For the text-containing cell, return its midpoint in (x, y) coordinate format. 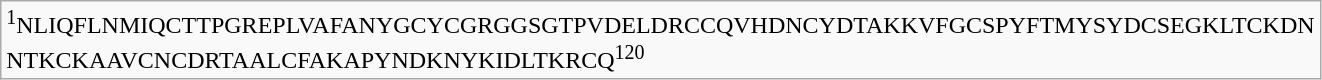
1NLIQFLNMIQCTTPGREPLVAFANYGCYCGRGGSGTPVDELDRCCQVHDNCYDTAKKVFGCSPYFTMYSYDCSEGKLTCKDNNTKCKAAVCNCDRTAALCFAKAPYNDKNYKIDLTKRCQ120 (660, 40)
